Return (x, y) of the center of cell containing provided text 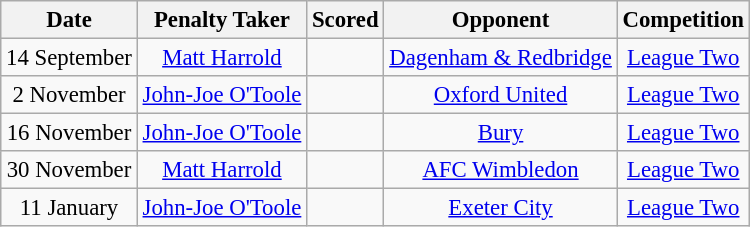
Oxford United (500, 95)
Exeter City (500, 208)
Penalty Taker (222, 20)
Opponent (500, 20)
16 November (69, 133)
14 September (69, 58)
Scored (346, 20)
Bury (500, 133)
AFC Wimbledon (500, 170)
2 November (69, 95)
11 January (69, 208)
Date (69, 20)
Competition (683, 20)
Dagenham & Redbridge (500, 58)
30 November (69, 170)
